For the text-containing cell, return its midpoint in (x, y) coordinate format. 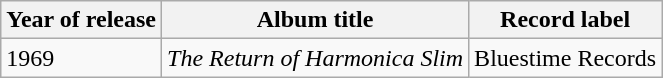
Year of release (82, 20)
1969 (82, 58)
Record label (566, 20)
Album title (316, 20)
Bluestime Records (566, 58)
The Return of Harmonica Slim (316, 58)
